Provide the (X, Y) coordinate of the cell's center where the given text is located.  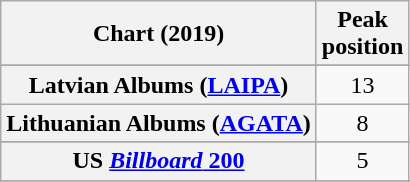
Lithuanian Albums (AGATA) (159, 123)
8 (362, 123)
5 (362, 161)
Chart (2019) (159, 34)
US Billboard 200 (159, 161)
13 (362, 85)
Peakposition (362, 34)
Latvian Albums (LAIPA) (159, 85)
